Provide the (X, Y) coordinate of the cell's center where the given text is located.  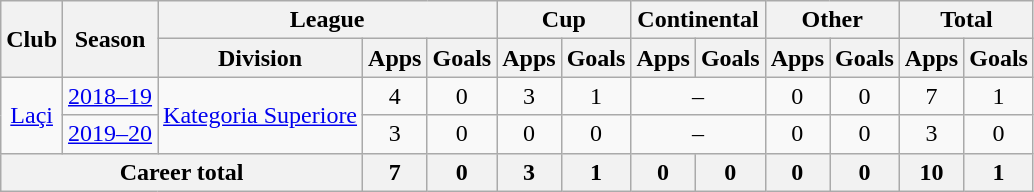
Career total (182, 172)
2019–20 (110, 134)
4 (395, 96)
Cup (564, 20)
Club (32, 39)
Other (832, 20)
Continental (698, 20)
League (328, 20)
2018–19 (110, 96)
10 (931, 172)
Division (260, 58)
Kategoria Superiore (260, 115)
Total (966, 20)
Laçi (32, 115)
Season (110, 39)
